Return the (X, Y) coordinate for the center point of the cell that contains the specified text.  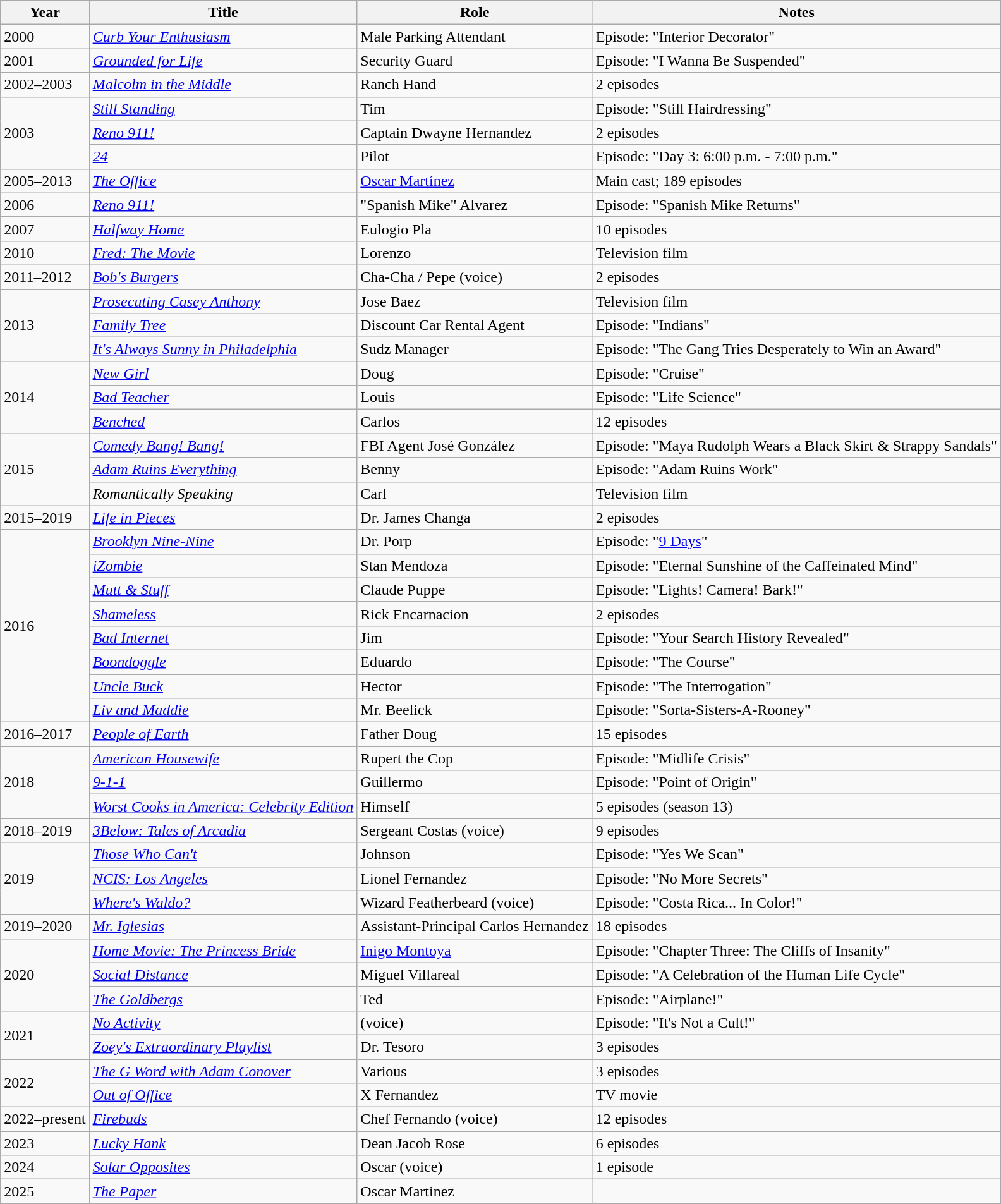
Dr. Tesoro (475, 1047)
2011–2012 (45, 277)
Role (475, 13)
Carlos (475, 422)
Captain Dwayne Hernandez (475, 133)
Those Who Can't (223, 854)
Jim (475, 638)
Sudz Manager (475, 350)
Mr. Beelick (475, 710)
2023 (45, 1143)
Romantically Speaking (223, 494)
Cha-Cha / Pepe (voice) (475, 277)
Oscar (voice) (475, 1167)
Carl (475, 494)
Where's Waldo? (223, 903)
Episode: "The Gang Tries Desperately to Win an Award" (796, 350)
Episode: "No More Secrets" (796, 879)
2006 (45, 205)
2003 (45, 133)
Episode: "A Celebration of the Human Life Cycle" (796, 975)
Family Tree (223, 325)
Year (45, 13)
Curb Your Enthusiasm (223, 37)
Episode: "The Course" (796, 662)
Notes (796, 13)
9 episodes (796, 830)
Benched (223, 422)
American Housewife (223, 758)
2005–2013 (45, 181)
Main cast; 189 episodes (796, 181)
Various (475, 1071)
1 episode (796, 1167)
2002–2003 (45, 85)
2013 (45, 325)
24 (223, 157)
Eulogio Pla (475, 229)
Mr. Iglesias (223, 927)
Dr. Porp (475, 542)
Grounded for Life (223, 61)
It's Always Sunny in Philadelphia (223, 350)
Dean Jacob Rose (475, 1143)
iZombie (223, 566)
Male Parking Attendant (475, 37)
Malcolm in the Middle (223, 85)
Episode: "Chapter Three: The Cliffs of Insanity" (796, 951)
Episode: "Cruise" (796, 374)
Johnson (475, 854)
2018 (45, 782)
Discount Car Rental Agent (475, 325)
Father Doug (475, 734)
The Goldbergs (223, 999)
Title (223, 13)
Episode: "I Wanna Be Suspended" (796, 61)
Solar Opposites (223, 1167)
Episode: "Lights! Camera! Bark!" (796, 590)
Fred: The Movie (223, 253)
Louis (475, 398)
The Office (223, 181)
FBI Agent José González (475, 446)
Episode: "Spanish Mike Returns" (796, 205)
Inigo Montoya (475, 951)
Firebuds (223, 1119)
No Activity (223, 1023)
Halfway Home (223, 229)
Liv and Maddie (223, 710)
2014 (45, 398)
Episode: "Point of Origin" (796, 782)
Episode: "Sorta-Sisters-A-Rooney" (796, 710)
Prosecuting Casey Anthony (223, 301)
Miguel Villareal (475, 975)
The G Word with Adam Conover (223, 1071)
10 episodes (796, 229)
Episode: "The Interrogation" (796, 686)
Ranch Hand (475, 85)
Episode: "Life Science" (796, 398)
Episode: "Interior Decorator" (796, 37)
2020 (45, 975)
9-1-1 (223, 782)
Episode: "Your Search History Revealed" (796, 638)
Episode: "Still Hairdressing" (796, 109)
Pilot (475, 157)
Adam Ruins Everything (223, 470)
Episode: "Maya Rudolph Wears a Black Skirt & Strappy Sandals" (796, 446)
Rupert the Cop (475, 758)
Comedy Bang! Bang! (223, 446)
Life in Pieces (223, 518)
Oscar Martinez (475, 1191)
Out of Office (223, 1095)
2000 (45, 37)
Shameless (223, 614)
TV movie (796, 1095)
2025 (45, 1191)
X Fernandez (475, 1095)
Episode: "It's Not a Cult!" (796, 1023)
2019–2020 (45, 927)
(voice) (475, 1023)
Bad Teacher (223, 398)
Episode: "Adam Ruins Work" (796, 470)
18 episodes (796, 927)
Dr. James Changa (475, 518)
The Paper (223, 1191)
Chef Fernando (voice) (475, 1119)
2022 (45, 1083)
Boondoggle (223, 662)
Lorenzo (475, 253)
2010 (45, 253)
2016 (45, 626)
Hector (475, 686)
Tim (475, 109)
Jose Baez (475, 301)
Security Guard (475, 61)
2018–2019 (45, 830)
2024 (45, 1167)
2019 (45, 879)
Stan Mendoza (475, 566)
Rick Encarnacion (475, 614)
2015–2019 (45, 518)
Home Movie: The Princess Bride (223, 951)
Guillermo (475, 782)
Brooklyn Nine-Nine (223, 542)
Episode: "Airplane!" (796, 999)
Episode: "Eternal Sunshine of the Caffeinated Mind" (796, 566)
Assistant-Principal Carlos Hernandez (475, 927)
2022–present (45, 1119)
Oscar Martínez (475, 181)
3Below: Tales of Arcadia (223, 830)
Episode: "Midlife Crisis" (796, 758)
2001 (45, 61)
Episode: "Indians" (796, 325)
Lionel Fernandez (475, 879)
Episode: "Yes We Scan" (796, 854)
Episode: "Costa Rica... In Color!" (796, 903)
Himself (475, 806)
Bad Internet (223, 638)
2015 (45, 470)
NCIS: Los Angeles (223, 879)
15 episodes (796, 734)
Doug (475, 374)
2007 (45, 229)
Wizard Featherbeard (voice) (475, 903)
Episode: "9 Days" (796, 542)
Claude Puppe (475, 590)
Lucky Hank (223, 1143)
Sergeant Costas (voice) (475, 830)
Uncle Buck (223, 686)
5 episodes (season 13) (796, 806)
Worst Cooks in America: Celebrity Edition (223, 806)
Still Standing (223, 109)
Benny (475, 470)
Bob's Burgers (223, 277)
Eduardo (475, 662)
Ted (475, 999)
2016–2017 (45, 734)
New Girl (223, 374)
2021 (45, 1035)
People of Earth (223, 734)
Episode: "Day 3: 6:00 p.m. - 7:00 p.m." (796, 157)
Social Distance (223, 975)
6 episodes (796, 1143)
"Spanish Mike" Alvarez (475, 205)
Mutt & Stuff (223, 590)
Zoey's Extraordinary Playlist (223, 1047)
